Provide the (x, y) coordinate of the cell's center where the given text is located.  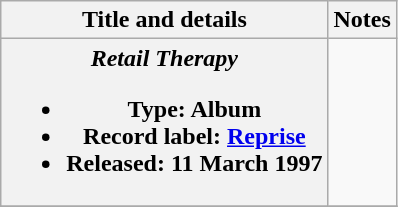
Title and details (164, 20)
Retail TherapyType: AlbumRecord label: RepriseReleased: 11 March 1997 (164, 122)
Notes (362, 20)
